Pinpoint the cell where the given text exists, returning its [X, Y] midpoint coordinate. 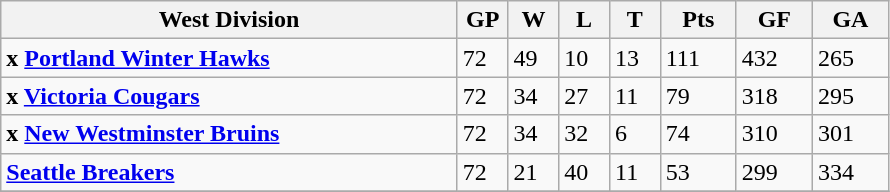
Pts [698, 20]
x Portland Winter Hawks [230, 58]
West Division [230, 20]
L [584, 20]
310 [774, 134]
318 [774, 96]
Seattle Breakers [230, 172]
334 [850, 172]
6 [634, 134]
53 [698, 172]
49 [534, 58]
265 [850, 58]
GP [482, 20]
432 [774, 58]
W [534, 20]
111 [698, 58]
27 [584, 96]
x Victoria Cougars [230, 96]
x New Westminster Bruins [230, 134]
79 [698, 96]
T [634, 20]
299 [774, 172]
295 [850, 96]
21 [534, 172]
13 [634, 58]
40 [584, 172]
74 [698, 134]
301 [850, 134]
32 [584, 134]
GF [774, 20]
GA [850, 20]
10 [584, 58]
